Return the (X, Y) coordinate for the center point of the cell that contains the specified text.  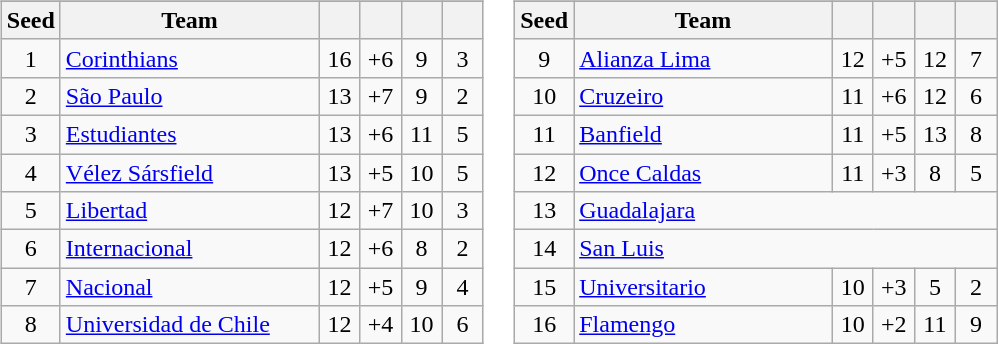
Corinthians (190, 58)
Once Caldas (704, 173)
Flamengo (704, 325)
Nacional (190, 287)
Estudiantes (190, 134)
1 (30, 58)
Alianza Lima (704, 58)
+4 (380, 325)
San Luis (786, 249)
Banfield (704, 134)
Universitario (704, 287)
Universidad de Chile (190, 325)
Cruzeiro (704, 96)
Libertad (190, 211)
São Paulo (190, 96)
+2 (894, 325)
15 (544, 287)
Vélez Sársfield (190, 173)
Internacional (190, 249)
Guadalajara (786, 211)
14 (544, 249)
